Locate the cell with the specified text and output its [X, Y] center coordinate. 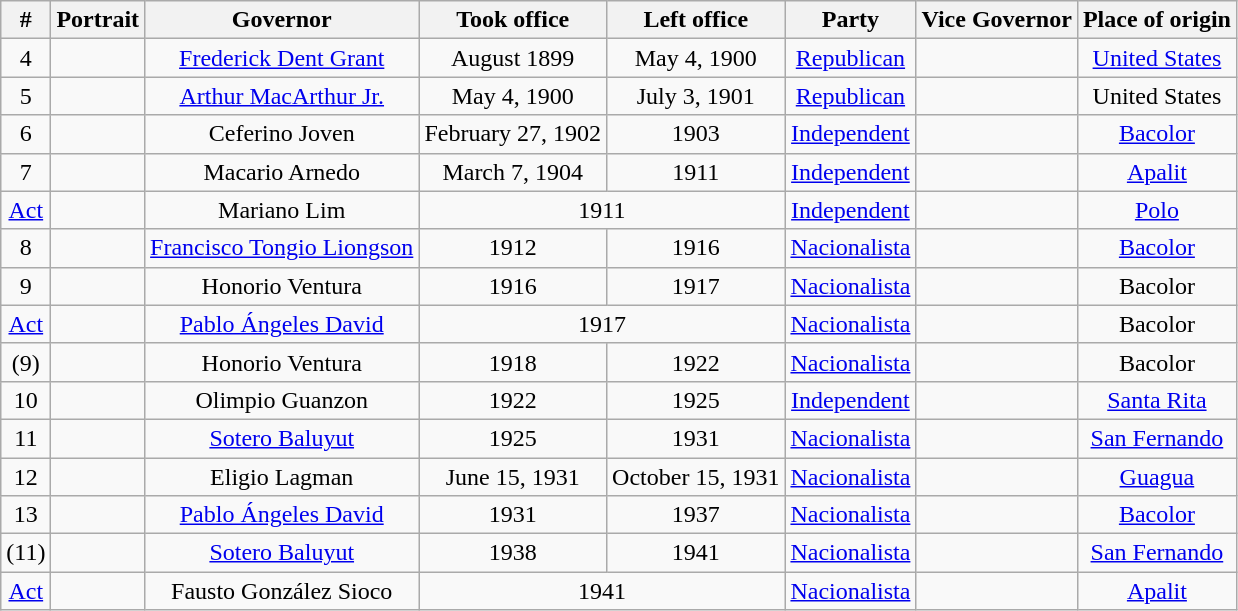
Portrait [98, 20]
1938 [513, 553]
(11) [26, 553]
July 3, 1901 [696, 96]
1918 [513, 362]
Eligio Lagman [282, 477]
Francisco Tongio Liongson [282, 248]
Vice Governor [996, 20]
Frederick Dent Grant [282, 58]
August 1899 [513, 58]
1937 [696, 515]
Fausto González Sioco [282, 591]
February 27, 1902 [513, 134]
Left office [696, 20]
1912 [513, 248]
Olimpio Guanzon [282, 400]
7 [26, 172]
1903 [696, 134]
11 [26, 438]
Mariano Lim [282, 210]
12 [26, 477]
6 [26, 134]
9 [26, 286]
June 15, 1931 [513, 477]
8 [26, 248]
Guagua [1156, 477]
5 [26, 96]
Macario Arnedo [282, 172]
Governor [282, 20]
Party [850, 20]
Arthur MacArthur Jr. [282, 96]
4 [26, 58]
(9) [26, 362]
# [26, 20]
Santa Rita [1156, 400]
10 [26, 400]
October 15, 1931 [696, 477]
13 [26, 515]
Ceferino Joven [282, 134]
March 7, 1904 [513, 172]
Polo [1156, 210]
Place of origin [1156, 20]
Took office [513, 20]
